Extract the (X, Y) coordinate from the center of the cell holding the provided text.  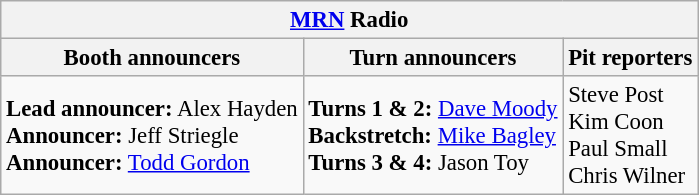
Pit reporters (630, 58)
MRN Radio (350, 20)
Lead announcer: Alex HaydenAnnouncer: Jeff StriegleAnnouncer: Todd Gordon (152, 136)
Steve PostKim CoonPaul SmallChris Wilner (630, 136)
Booth announcers (152, 58)
Turns 1 & 2: Dave MoodyBackstretch: Mike BagleyTurns 3 & 4: Jason Toy (433, 136)
Turn announcers (433, 58)
